Extract the (X, Y) coordinate from the center of the cell holding the provided text.  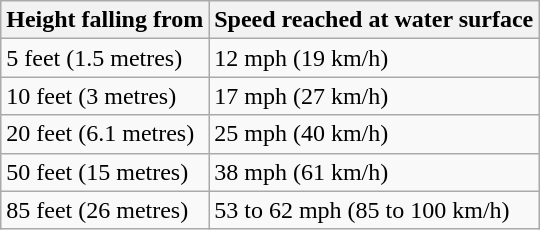
38 mph (61 km/h) (374, 172)
17 mph (27 km/h) (374, 96)
20 feet (6.1 metres) (105, 134)
Speed reached at water surface (374, 20)
12 mph (19 km/h) (374, 58)
50 feet (15 metres) (105, 172)
Height falling from (105, 20)
25 mph (40 km/h) (374, 134)
53 to 62 mph (85 to 100 km/h) (374, 210)
5 feet (1.5 metres) (105, 58)
10 feet (3 metres) (105, 96)
85 feet (26 metres) (105, 210)
